For the text-containing cell, return its midpoint in (X, Y) coordinate format. 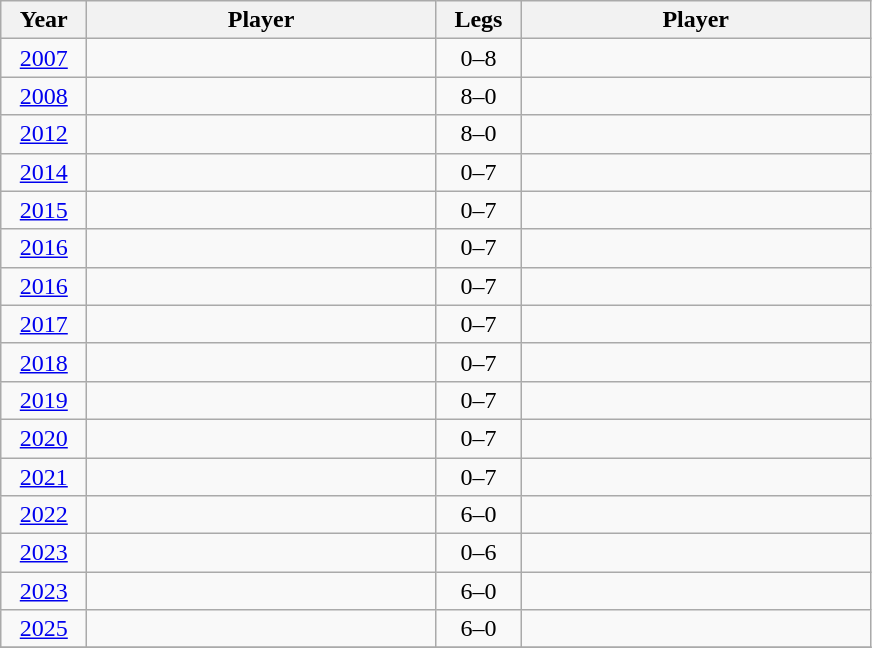
2012 (44, 134)
2025 (44, 629)
Year (44, 20)
Legs (478, 20)
2022 (44, 515)
0–6 (478, 553)
2015 (44, 210)
2021 (44, 477)
2019 (44, 400)
2007 (44, 58)
2020 (44, 438)
2017 (44, 324)
2018 (44, 362)
2014 (44, 172)
0–8 (478, 58)
2008 (44, 96)
